Provide the [x, y] coordinate of the cell's center where the given text is located.  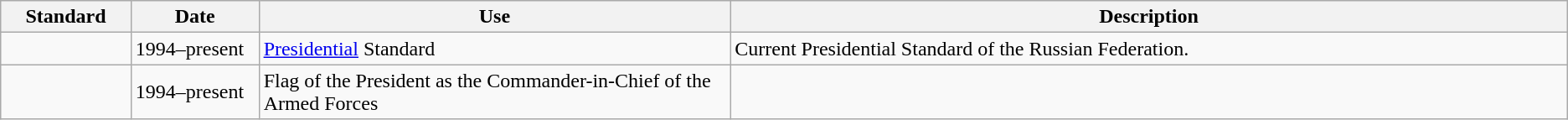
Date [194, 17]
Description [1149, 17]
Standard [66, 17]
Presidential Standard [494, 49]
Flag of the President as the Commander-in-Chief of the Armed Forces [494, 92]
Current Presidential Standard of the Russian Federation. [1149, 49]
Use [494, 17]
